Pinpoint the cell where the given text exists, returning its [x, y] midpoint coordinate. 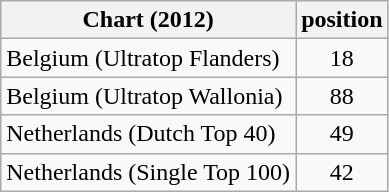
42 [342, 172]
49 [342, 134]
Chart (2012) [148, 20]
Belgium (Ultratop Wallonia) [148, 96]
Netherlands (Dutch Top 40) [148, 134]
18 [342, 58]
position [342, 20]
88 [342, 96]
Netherlands (Single Top 100) [148, 172]
Belgium (Ultratop Flanders) [148, 58]
